Determine the [X, Y] coordinate at the center of the cell enclosing the given text.  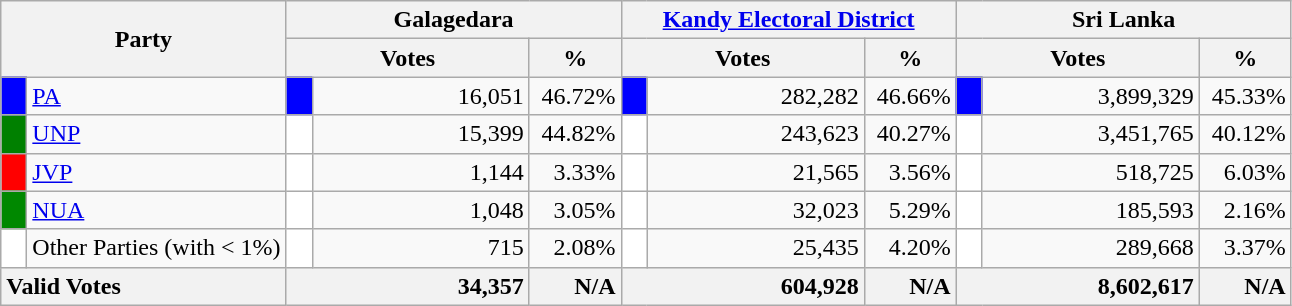
NUA [156, 210]
2.16% [1245, 210]
45.33% [1245, 96]
3.37% [1245, 248]
518,725 [1090, 172]
Sri Lanka [1124, 20]
25,435 [756, 248]
185,593 [1090, 210]
40.12% [1245, 134]
2.08% [575, 248]
3,451,765 [1090, 134]
21,565 [756, 172]
40.27% [910, 134]
3.33% [575, 172]
32,023 [756, 210]
16,051 [420, 96]
Other Parties (with < 1%) [156, 248]
8,602,617 [1078, 286]
604,928 [742, 286]
15,399 [420, 134]
715 [420, 248]
5.29% [910, 210]
289,668 [1090, 248]
Party [144, 39]
PA [156, 96]
243,623 [756, 134]
Galagedara [454, 20]
1,048 [420, 210]
44.82% [575, 134]
Kandy Electoral District [788, 20]
3.56% [910, 172]
1,144 [420, 172]
Valid Votes [144, 286]
46.66% [910, 96]
JVP [156, 172]
4.20% [910, 248]
UNP [156, 134]
34,357 [408, 286]
46.72% [575, 96]
282,282 [756, 96]
3,899,329 [1090, 96]
6.03% [1245, 172]
3.05% [575, 210]
